Return the [X, Y] coordinate for the center point of the cell that contains the specified text.  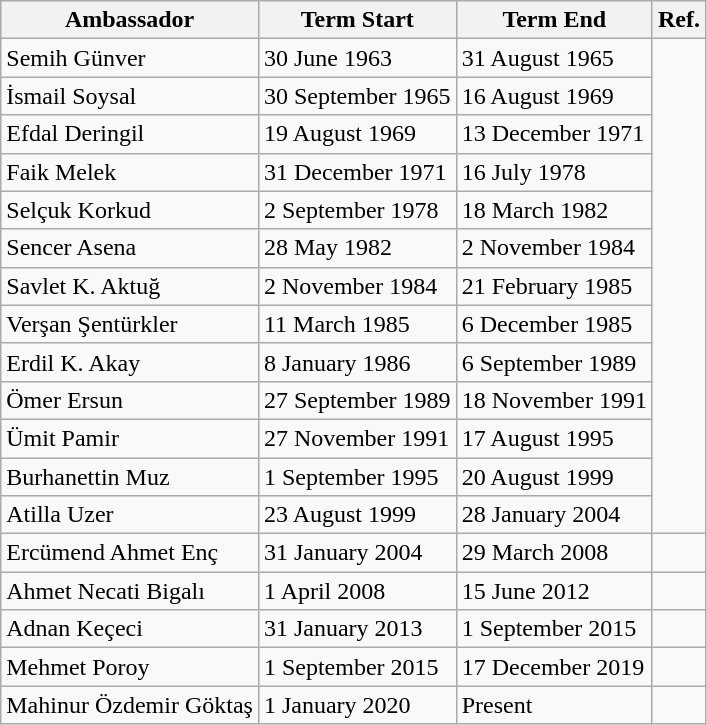
Selçuk Korkud [130, 210]
Efdal Deringil [130, 134]
28 January 2004 [554, 515]
30 September 1965 [357, 96]
Atilla Uzer [130, 515]
1 January 2020 [357, 705]
21 February 1985 [554, 286]
Term Start [357, 20]
19 August 1969 [357, 134]
15 June 2012 [554, 591]
1 April 2008 [357, 591]
Faik Melek [130, 172]
Semih Günver [130, 58]
20 August 1999 [554, 477]
Present [554, 705]
30 June 1963 [357, 58]
1 September 1995 [357, 477]
31 January 2013 [357, 629]
Term End [554, 20]
Ref. [678, 20]
29 March 2008 [554, 553]
18 November 1991 [554, 400]
Ercümend Ahmet Enç [130, 553]
31 January 2004 [357, 553]
16 August 1969 [554, 96]
18 March 1982 [554, 210]
Burhanettin Muz [130, 477]
Sencer Asena [130, 248]
31 December 1971 [357, 172]
Adnan Keçeci [130, 629]
Verşan Şentürkler [130, 324]
Ahmet Necati Bigalı [130, 591]
27 November 1991 [357, 438]
28 May 1982 [357, 248]
11 March 1985 [357, 324]
Mahinur Özdemir Göktaş [130, 705]
17 December 2019 [554, 667]
6 December 1985 [554, 324]
16 July 1978 [554, 172]
13 December 1971 [554, 134]
Mehmet Poroy [130, 667]
27 September 1989 [357, 400]
Ömer Ersun [130, 400]
8 January 1986 [357, 362]
31 August 1965 [554, 58]
İsmail Soysal [130, 96]
2 September 1978 [357, 210]
Ambassador [130, 20]
Ümit Pamir [130, 438]
Savlet K. Aktuğ [130, 286]
Erdil K. Akay [130, 362]
6 September 1989 [554, 362]
23 August 1999 [357, 515]
17 August 1995 [554, 438]
